Find where the given text appears and provide that cell's center as (x, y) coordinate. 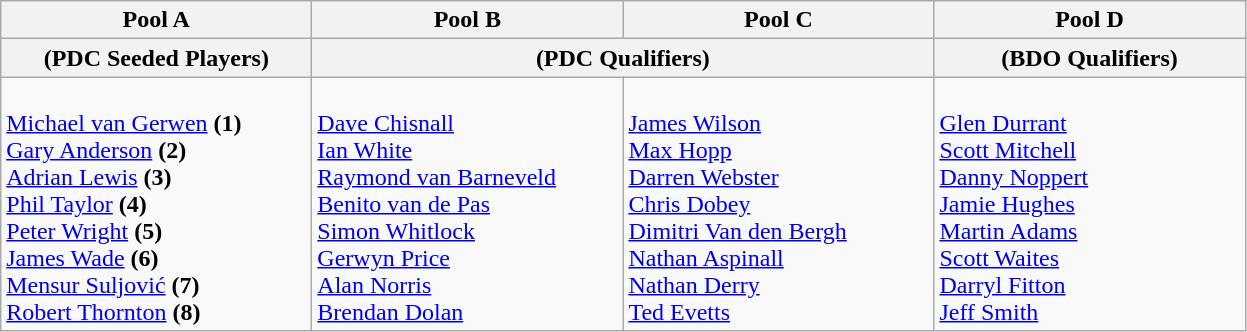
Michael van Gerwen (1) Gary Anderson (2) Adrian Lewis (3) Phil Taylor (4) Peter Wright (5) James Wade (6) Mensur Suljović (7) Robert Thornton (8) (156, 204)
Pool A (156, 20)
(PDC Qualifiers) (623, 58)
Pool D (1090, 20)
James Wilson Max Hopp Darren Webster Chris Dobey Dimitri Van den Bergh Nathan Aspinall Nathan Derry Ted Evetts (778, 204)
(BDO Qualifiers) (1090, 58)
Glen Durrant Scott Mitchell Danny Noppert Jamie Hughes Martin Adams Scott Waites Darryl Fitton Jeff Smith (1090, 204)
(PDC Seeded Players) (156, 58)
Dave Chisnall Ian White Raymond van Barneveld Benito van de Pas Simon Whitlock Gerwyn Price Alan Norris Brendan Dolan (468, 204)
Pool B (468, 20)
Pool C (778, 20)
